Return [x, y] of the center of cell containing provided text 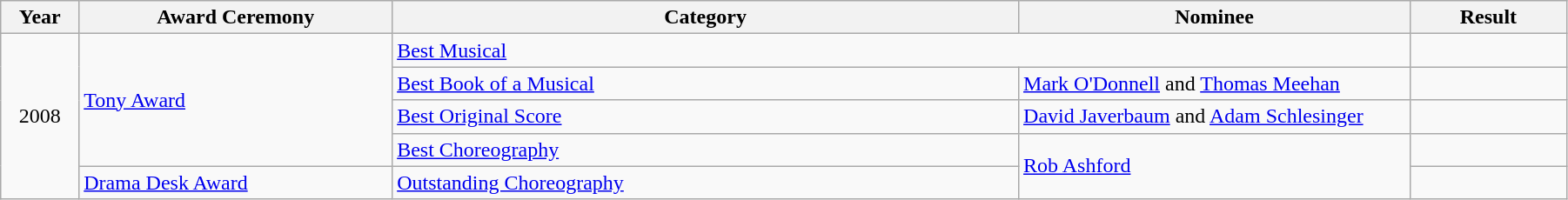
Best Choreography [706, 150]
Award Ceremony [236, 17]
Mark O'Donnell and Thomas Meehan [1215, 83]
Rob Ashford [1215, 166]
Best Musical [901, 50]
Nominee [1215, 17]
Category [706, 17]
Drama Desk Award [236, 183]
Tony Award [236, 100]
Best Book of a Musical [706, 83]
Outstanding Choreography [706, 183]
Year [40, 17]
Result [1488, 17]
Best Original Score [706, 117]
David Javerbaum and Adam Schlesinger [1215, 117]
2008 [40, 117]
